Extract the [x, y] coordinate from the center of the cell holding the provided text.  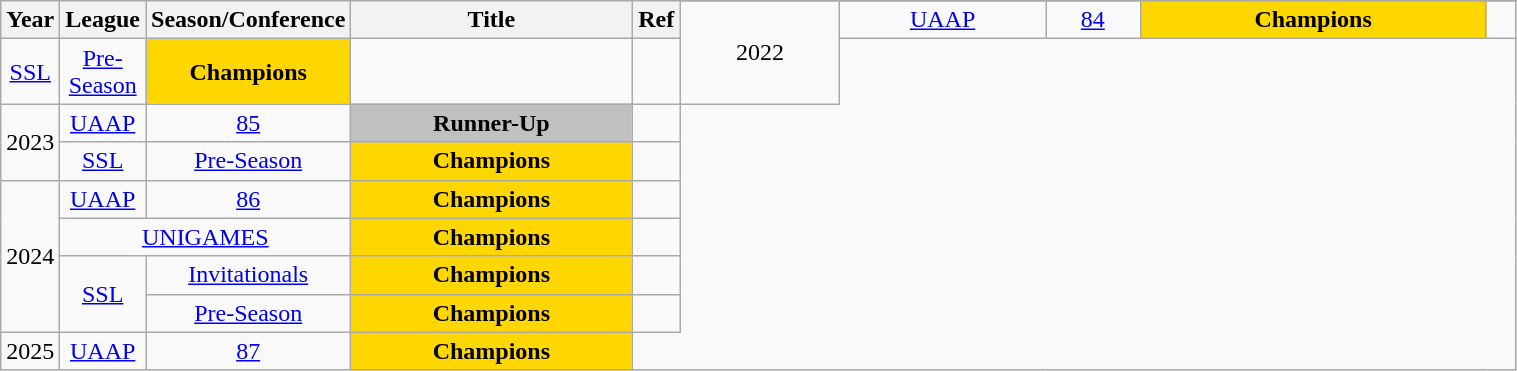
League [103, 20]
Runner-Up [492, 123]
Year [30, 20]
85 [248, 123]
87 [248, 351]
84 [1093, 20]
UNIGAMES [206, 237]
2024 [30, 256]
86 [248, 199]
Invitationals [248, 275]
2025 [30, 351]
Season/Conference [248, 20]
2022 [760, 52]
Title [492, 20]
Ref [656, 20]
2023 [30, 142]
